Search for the cell housing the specified text and yield its (X, Y) center coordinate. 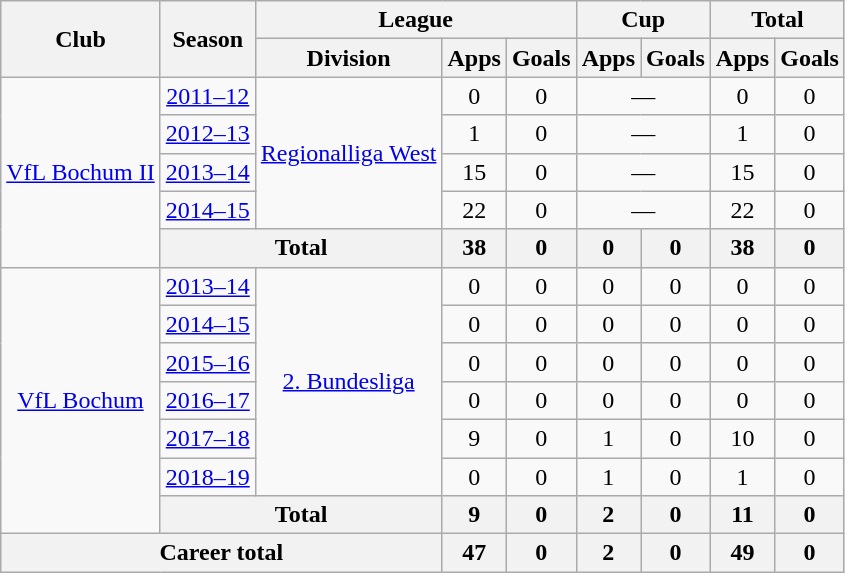
2017–18 (208, 438)
2016–17 (208, 400)
47 (474, 553)
Career total (222, 553)
49 (742, 553)
Season (208, 39)
2. Bundesliga (348, 381)
2011–12 (208, 96)
10 (742, 438)
Division (348, 58)
2018–19 (208, 477)
Club (80, 39)
2012–13 (208, 134)
Regionalliga West (348, 153)
11 (742, 515)
Cup (643, 20)
VfL Bochum (80, 400)
VfL Bochum II (80, 172)
League (416, 20)
2015–16 (208, 362)
